Scan for the cell matching the given text and deliver its (X, Y) coordinate at center. 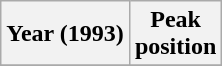
Peakposition (175, 34)
Year (1993) (66, 34)
